From the cell containing the given text, extract its center point as (x, y) coordinate. 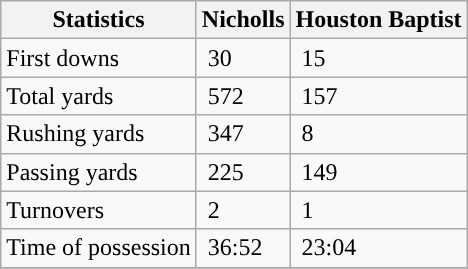
Passing yards (99, 172)
347 (243, 134)
15 (378, 58)
Turnovers (99, 210)
157 (378, 96)
8 (378, 134)
225 (243, 172)
23:04 (378, 248)
149 (378, 172)
Rushing yards (99, 134)
Total yards (99, 96)
2 (243, 210)
Houston Baptist (378, 20)
36:52 (243, 248)
572 (243, 96)
Statistics (99, 20)
1 (378, 210)
Nicholls (243, 20)
Time of possession (99, 248)
First downs (99, 58)
30 (243, 58)
